From the cell containing the given text, extract its center point as [X, Y] coordinate. 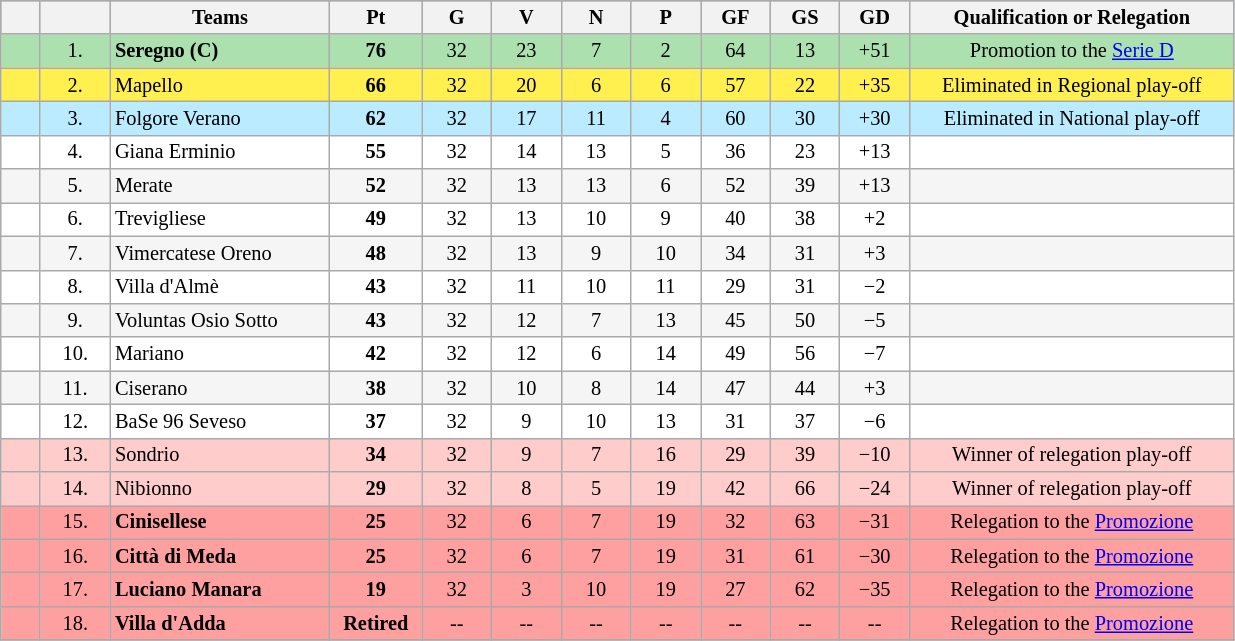
9. [75, 320]
60 [735, 118]
64 [735, 51]
50 [805, 320]
Cinisellese [220, 522]
56 [805, 354]
GF [735, 17]
2. [75, 85]
4 [666, 118]
GD [875, 17]
1. [75, 51]
7. [75, 253]
Villa d'Almè [220, 287]
Folgore Verano [220, 118]
Vimercatese Oreno [220, 253]
+35 [875, 85]
−24 [875, 489]
16. [75, 556]
Seregno (C) [220, 51]
10. [75, 354]
22 [805, 85]
+51 [875, 51]
55 [376, 152]
17. [75, 589]
Retired [376, 623]
2 [666, 51]
45 [735, 320]
76 [376, 51]
−2 [875, 287]
Città di Meda [220, 556]
Mapello [220, 85]
20 [527, 85]
47 [735, 388]
36 [735, 152]
18. [75, 623]
Sondrio [220, 455]
4. [75, 152]
Eliminated in Regional play-off [1072, 85]
63 [805, 522]
Qualification or Relegation [1072, 17]
Merate [220, 186]
V [527, 17]
3. [75, 118]
Mariano [220, 354]
GS [805, 17]
40 [735, 219]
14. [75, 489]
30 [805, 118]
16 [666, 455]
+30 [875, 118]
12. [75, 421]
Eliminated in National play-off [1072, 118]
N [596, 17]
17 [527, 118]
27 [735, 589]
+2 [875, 219]
61 [805, 556]
Pt [376, 17]
8. [75, 287]
13. [75, 455]
57 [735, 85]
44 [805, 388]
BaSe 96 Seveso [220, 421]
−6 [875, 421]
15. [75, 522]
Giana Erminio [220, 152]
5. [75, 186]
G [457, 17]
11. [75, 388]
−31 [875, 522]
Trevigliese [220, 219]
Nibionno [220, 489]
Villa d'Adda [220, 623]
6. [75, 219]
−7 [875, 354]
Ciserano [220, 388]
−5 [875, 320]
Teams [220, 17]
Voluntas Osio Sotto [220, 320]
Promotion to the Serie D [1072, 51]
48 [376, 253]
3 [527, 589]
P [666, 17]
Luciano Manara [220, 589]
−35 [875, 589]
−10 [875, 455]
−30 [875, 556]
